Provide the (x, y) coordinate of the cell's center where the given text is located.  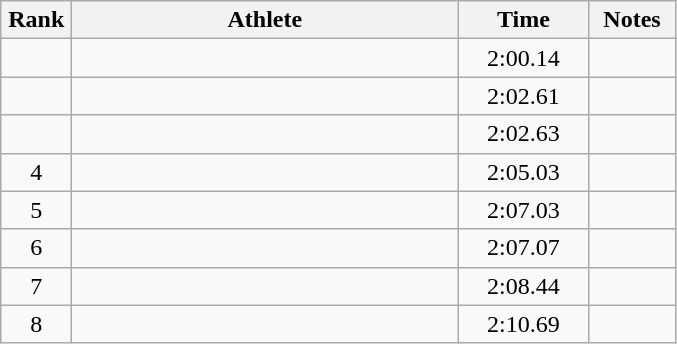
Notes (632, 20)
6 (36, 248)
2:10.69 (524, 324)
Athlete (265, 20)
4 (36, 172)
2:02.63 (524, 134)
8 (36, 324)
5 (36, 210)
2:00.14 (524, 58)
2:05.03 (524, 172)
7 (36, 286)
Rank (36, 20)
2:02.61 (524, 96)
2:08.44 (524, 286)
2:07.07 (524, 248)
2:07.03 (524, 210)
Time (524, 20)
